Detect which cell encompasses the target text, then output its [X, Y] center coordinate. 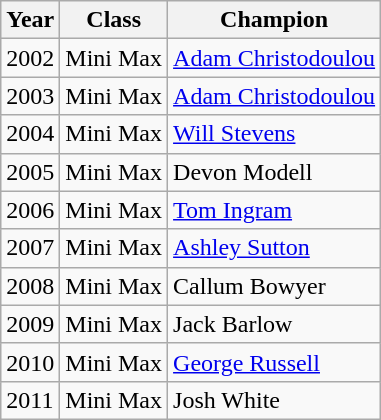
Jack Barlow [274, 324]
2002 [30, 58]
2008 [30, 286]
2005 [30, 172]
Ashley Sutton [274, 248]
George Russell [274, 362]
Champion [274, 20]
2003 [30, 96]
Tom Ingram [274, 210]
Year [30, 20]
2006 [30, 210]
2009 [30, 324]
2011 [30, 400]
Class [114, 20]
Josh White [274, 400]
Devon Modell [274, 172]
Callum Bowyer [274, 286]
2004 [30, 134]
2010 [30, 362]
Will Stevens [274, 134]
2007 [30, 248]
